Search for the cell housing the specified text and yield its (X, Y) center coordinate. 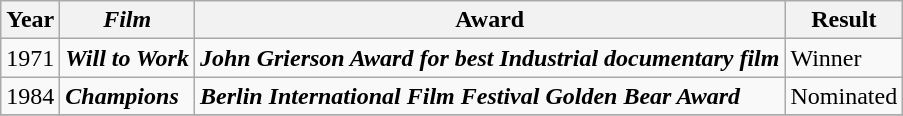
Winner (844, 58)
John Grierson Award for best Industrial documentary film (490, 58)
Award (490, 20)
Result (844, 20)
1971 (30, 58)
Berlin International Film Festival Golden Bear Award (490, 96)
Will to Work (128, 58)
Nominated (844, 96)
Year (30, 20)
Champions (128, 96)
1984 (30, 96)
Film (128, 20)
